Determine the (x, y) coordinate at the center of the cell enclosing the given text.  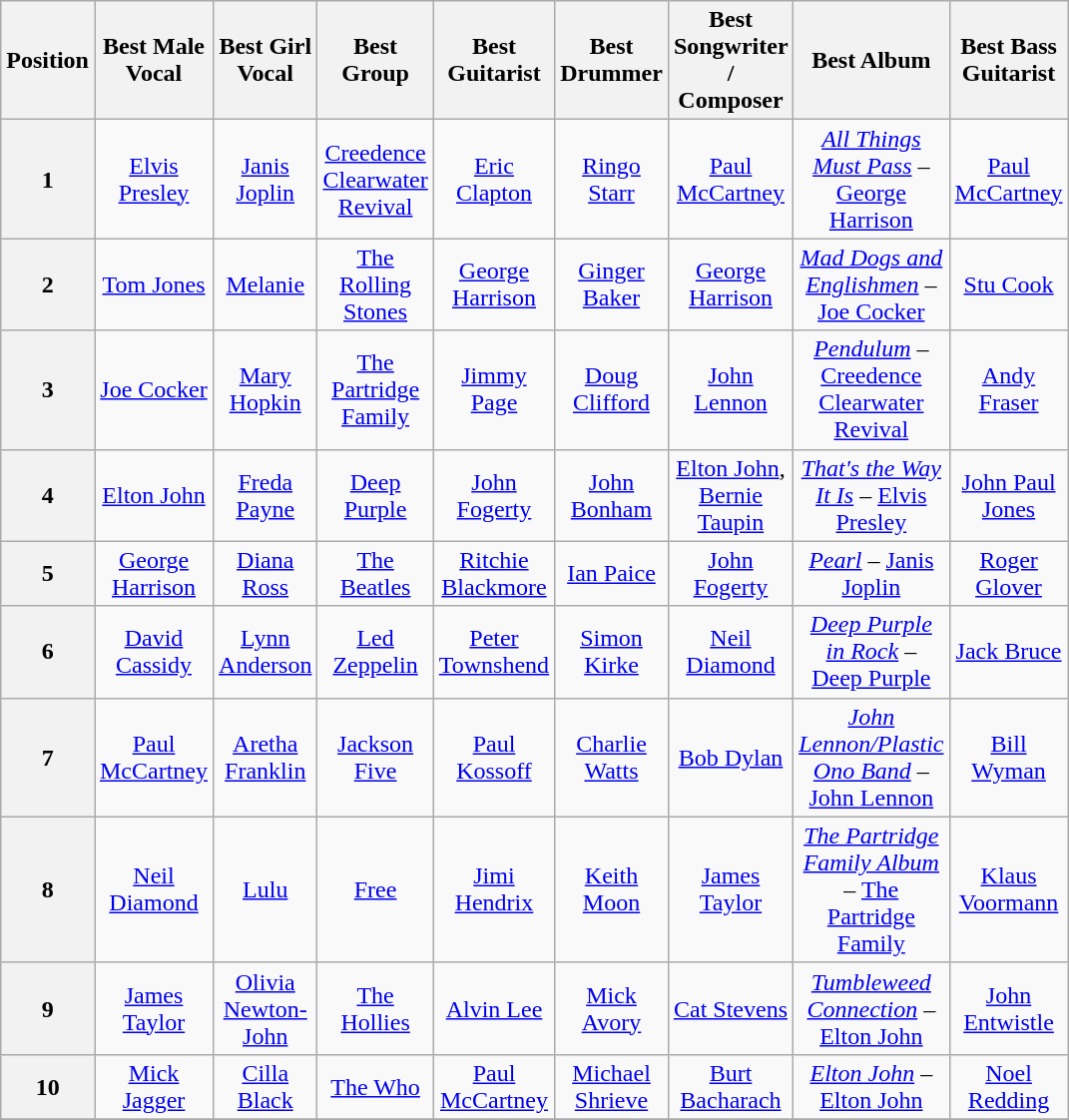
The Beatles (375, 573)
Pendulum – Creedence Clearwater Revival (871, 389)
Mad Dogs and Englishmen – Joe Cocker (871, 284)
Eric Clapton (493, 180)
Free (375, 889)
Aretha Franklin (266, 757)
Deep Purple (375, 495)
Cat Stevens (731, 1008)
Best Girl Vocal (266, 60)
All Things Must Pass – George Harrison (871, 180)
Ringo Starr (612, 180)
Led Zeppelin (375, 652)
Freda Payne (266, 495)
Mick Avory (612, 1008)
Lulu (266, 889)
Lynn Anderson (266, 652)
Melanie (266, 284)
Ian Paice (612, 573)
Elton John (154, 495)
10 (48, 1086)
The Partridge Family Album – The Partridge Family (871, 889)
6 (48, 652)
Elton John – Elton John (871, 1086)
Janis Joplin (266, 180)
8 (48, 889)
Pearl – Janis Joplin (871, 573)
John Lennon (731, 389)
Keith Moon (612, 889)
Stu Cook (1008, 284)
Olivia Newton-John (266, 1008)
Bill Wyman (1008, 757)
That's the Way It Is – Elvis Presley (871, 495)
Diana Ross (266, 573)
Doug Clifford (612, 389)
Best Guitarist (493, 60)
9 (48, 1008)
Ginger Baker (612, 284)
4 (48, 495)
Alvin Lee (493, 1008)
Creedence Clearwater Revival (375, 180)
5 (48, 573)
Jackson Five (375, 757)
Jack Bruce (1008, 652)
Andy Fraser (1008, 389)
Paul Kossoff (493, 757)
Deep Purple in Rock – Deep Purple (871, 652)
Michael Shrieve (612, 1086)
The Who (375, 1086)
John Bonham (612, 495)
John Entwistle (1008, 1008)
Klaus Voormann (1008, 889)
Cilla Black (266, 1086)
7 (48, 757)
Mick Jagger (154, 1086)
Peter Townshend (493, 652)
Tom Jones (154, 284)
Jimi Hendrix (493, 889)
David Cassidy (154, 652)
The Rolling Stones (375, 284)
Simon Kirke (612, 652)
Mary Hopkin (266, 389)
Noel Redding (1008, 1086)
The Partridge Family (375, 389)
Elvis Presley (154, 180)
John Paul Jones (1008, 495)
Joe Cocker (154, 389)
2 (48, 284)
3 (48, 389)
Charlie Watts (612, 757)
Best Male Vocal (154, 60)
Tumbleweed Connection – Elton John (871, 1008)
The Hollies (375, 1008)
Burt Bacharach (731, 1086)
Elton John, Bernie Taupin (731, 495)
Position (48, 60)
Best Album (871, 60)
Ritchie Blackmore (493, 573)
Jimmy Page (493, 389)
1 (48, 180)
John Lennon/Plastic Ono Band – John Lennon (871, 757)
Best Group (375, 60)
Best Drummer (612, 60)
Bob Dylan (731, 757)
Best Bass Guitarist (1008, 60)
Roger Glover (1008, 573)
Best Songwriter / Composer (731, 60)
